From the cell containing the given text, extract its center point as (X, Y) coordinate. 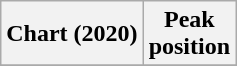
Peakposition (189, 34)
Chart (2020) (72, 34)
